Return the (x, y) coordinate for the center point of the cell that contains the specified text.  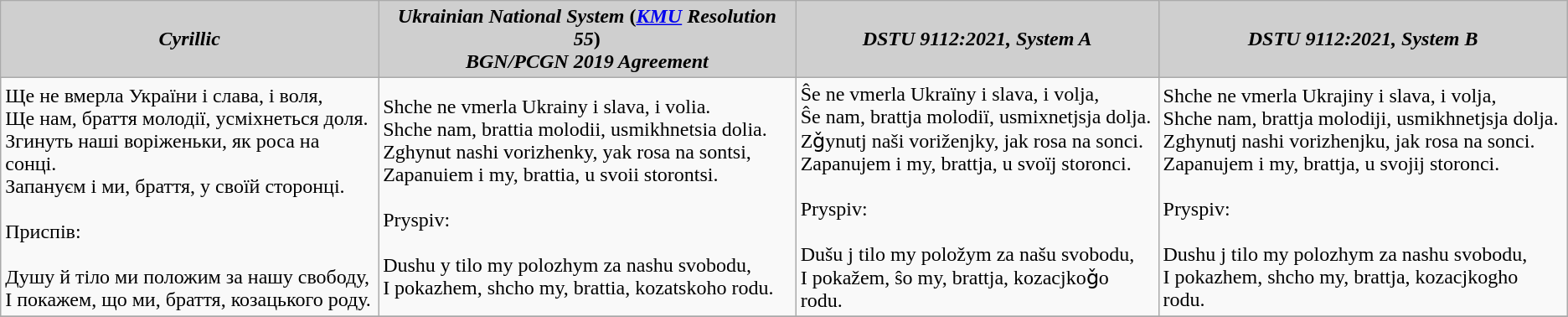
Ukrainian National System (KMU Resolution 55) BGN/PCGN 2019 Agreement (588, 39)
Cyrillic (189, 39)
DSTU 9112:2021, System A (977, 39)
DSTU 9112:2021, System B (1363, 39)
